Capture the cell that displays the provided text and extract its (X, Y) central coordinate. 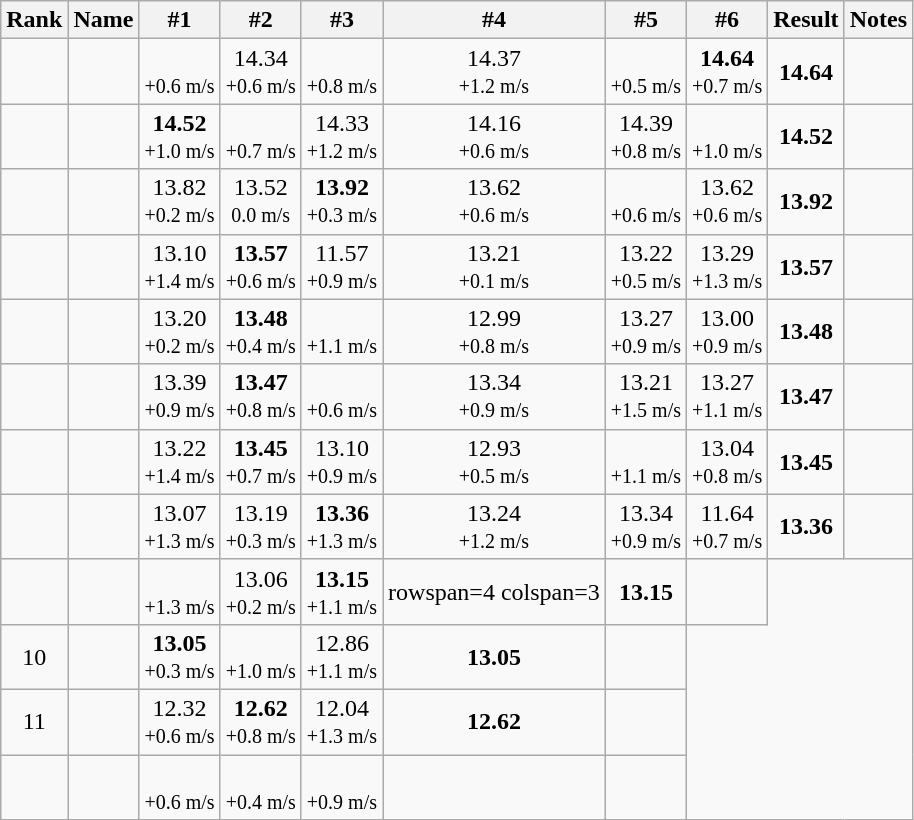
13.15 (646, 592)
13.21+1.5 m/s (646, 396)
13.48+0.4 m/s (260, 332)
14.64 (806, 72)
Notes (878, 20)
13.10+0.9 m/s (342, 462)
13.92+0.3 m/s (342, 202)
13.45+0.7 m/s (260, 462)
+1.3 m/s (180, 592)
13.10+1.4 m/s (180, 266)
13.47+0.8 m/s (260, 396)
rowspan=4 colspan=3 (494, 592)
13.05+0.3 m/s (180, 656)
#6 (728, 20)
+0.4 m/s (260, 786)
13.92 (806, 202)
12.99+0.8 m/s (494, 332)
#1 (180, 20)
#3 (342, 20)
11.64+0.7 m/s (728, 526)
13.21+0.1 m/s (494, 266)
14.39+0.8 m/s (646, 136)
14.52 (806, 136)
13.20+0.2 m/s (180, 332)
13.36+1.3 m/s (342, 526)
12.04+1.3 m/s (342, 722)
Rank (34, 20)
13.07+1.3 m/s (180, 526)
13.48 (806, 332)
+0.9 m/s (342, 786)
14.33+1.2 m/s (342, 136)
11.57+0.9 m/s (342, 266)
14.52+1.0 m/s (180, 136)
11 (34, 722)
13.19+0.3 m/s (260, 526)
14.16+0.6 m/s (494, 136)
13.39+0.9 m/s (180, 396)
13.24+1.2 m/s (494, 526)
13.57+0.6 m/s (260, 266)
13.04+0.8 m/s (728, 462)
12.62+0.8 m/s (260, 722)
12.62 (494, 722)
13.27+1.1 m/s (728, 396)
14.64+0.7 m/s (728, 72)
#4 (494, 20)
13.82+0.2 m/s (180, 202)
12.86+1.1 m/s (342, 656)
12.32+0.6 m/s (180, 722)
12.93+0.5 m/s (494, 462)
10 (34, 656)
#2 (260, 20)
+0.5 m/s (646, 72)
14.34+0.6 m/s (260, 72)
13.45 (806, 462)
13.05 (494, 656)
13.57 (806, 266)
13.36 (806, 526)
+0.8 m/s (342, 72)
13.22+1.4 m/s (180, 462)
+0.7 m/s (260, 136)
13.22+0.5 m/s (646, 266)
13.29+1.3 m/s (728, 266)
13.00+0.9 m/s (728, 332)
13.06+0.2 m/s (260, 592)
13.47 (806, 396)
13.15+1.1 m/s (342, 592)
13.27+0.9 m/s (646, 332)
#5 (646, 20)
14.37+1.2 m/s (494, 72)
Name (104, 20)
13.520.0 m/s (260, 202)
Result (806, 20)
